Return the [X, Y] coordinate for the center point of the cell that contains the specified text.  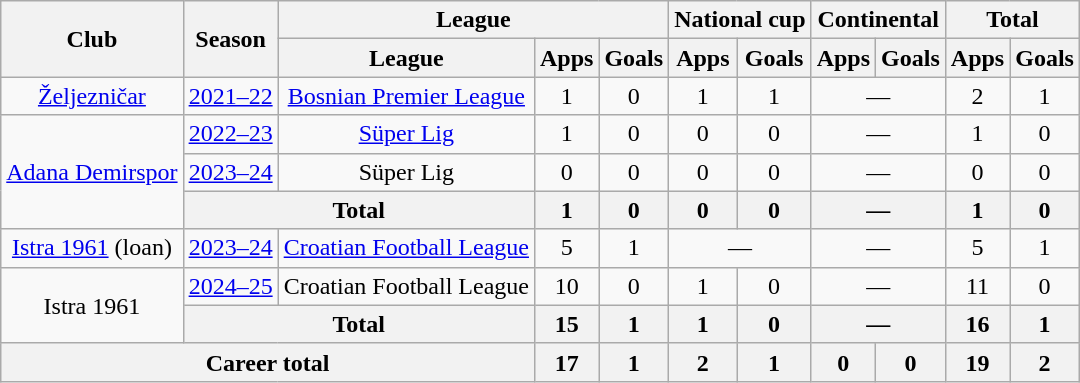
17 [566, 362]
Club [92, 39]
10 [566, 286]
Željezničar [92, 96]
Istra 1961 (loan) [92, 248]
16 [977, 324]
11 [977, 286]
Season [230, 39]
Career total [268, 362]
Adana Demirspor [92, 172]
19 [977, 362]
National cup [740, 20]
Bosnian Premier League [406, 96]
Istra 1961 [92, 305]
2024–25 [230, 286]
15 [566, 324]
2022–23 [230, 134]
2021–22 [230, 96]
Continental [878, 20]
